Search for the cell housing the specified text and yield its [X, Y] center coordinate. 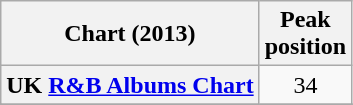
UK R&B Albums Chart [130, 85]
34 [305, 85]
Peakposition [305, 34]
Chart (2013) [130, 34]
